Output the [X, Y] coordinate of the center of the cell containing the given text.  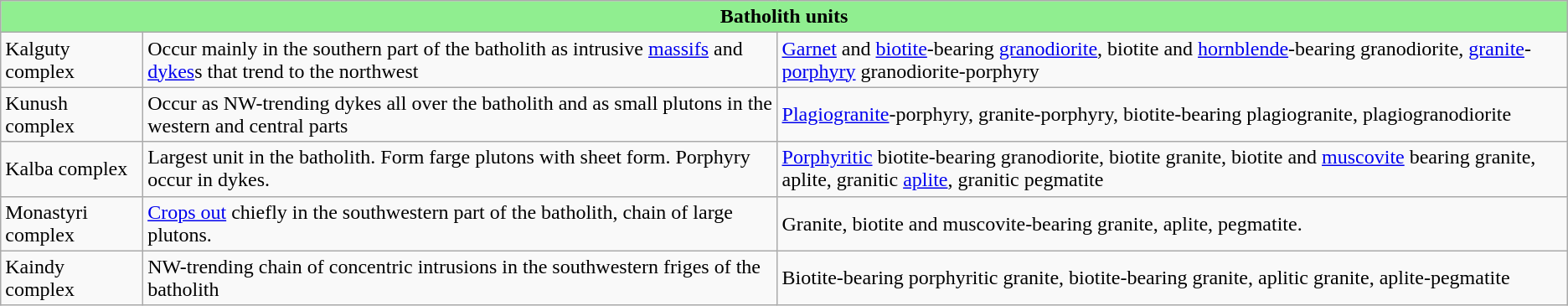
Kalguty complex [72, 60]
Porphyritic biotite-bearing granodiorite, biotite granite, biotite and muscovite bearing granite, aplite, granitic aplite, granitic pegmatite [1173, 169]
Largest unit in the batholith. Form farge plutons with sheet form. Porphyry occur in dykes. [461, 169]
Granite, biotite and muscovite-bearing granite, aplite, pegmatite. [1173, 223]
Occur mainly in the southern part of the batholith as intrusive massifs and dykess that trend to the northwest [461, 60]
Kaindy complex [72, 278]
Biotite-bearing porphyritic granite, biotite-bearing granite, aplitic granite, aplite-pegmatite [1173, 278]
Garnet and biotite-bearing granodiorite, biotite and hornblende-bearing granodiorite, granite-porphyry granodiorite-porphyry [1173, 60]
Monastyri complex [72, 223]
Kunush complex [72, 114]
NW-trending chain of concentric intrusions in the southwestern friges of the batholith [461, 278]
Batholith units [784, 17]
Occur as NW-trending dykes all over the batholith and as small plutons in the western and central parts [461, 114]
Kalba complex [72, 169]
Plagiogranite-porphyry, granite-porphyry, biotite-bearing plagiogranite, plagiogranodiorite [1173, 114]
Crops out chiefly in the southwestern part of the batholith, chain of large plutons. [461, 223]
